From the cell containing the given text, extract its center point as [x, y] coordinate. 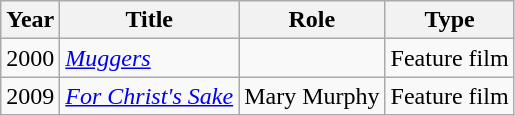
Mary Murphy [312, 96]
2009 [30, 96]
Year [30, 20]
2000 [30, 58]
For Christ's Sake [150, 96]
Type [450, 20]
Title [150, 20]
Muggers [150, 58]
Role [312, 20]
